Detect which cell encompasses the target text, then output its [x, y] center coordinate. 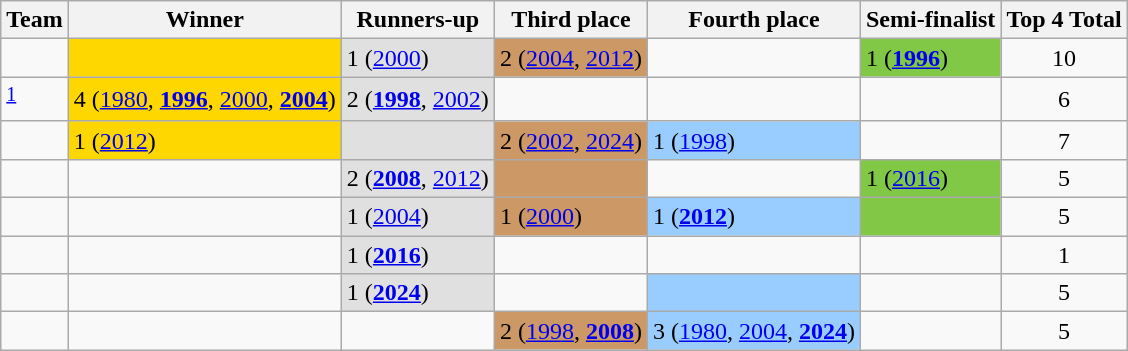
Top 4 Total [1064, 20]
2 (2008, 2012) [418, 178]
2 (2002, 2024) [570, 140]
10 [1064, 58]
Team [35, 20]
1 (2004) [418, 217]
4 (1980, 1996, 2000, 2004) [204, 100]
2 (1998, 2002) [418, 100]
Semi-finalist [930, 20]
1 (1998) [754, 140]
1 (2024) [418, 293]
2 (2004, 2012) [570, 58]
1 (1996) [930, 58]
7 [1064, 140]
6 [1064, 100]
Third place [570, 20]
2 (1998, 2008) [570, 331]
Winner [204, 20]
Fourth place [754, 20]
Runners-up [418, 20]
3 (1980, 2004, 2024) [754, 331]
